Pinpoint the cell where the given text exists, returning its [X, Y] midpoint coordinate. 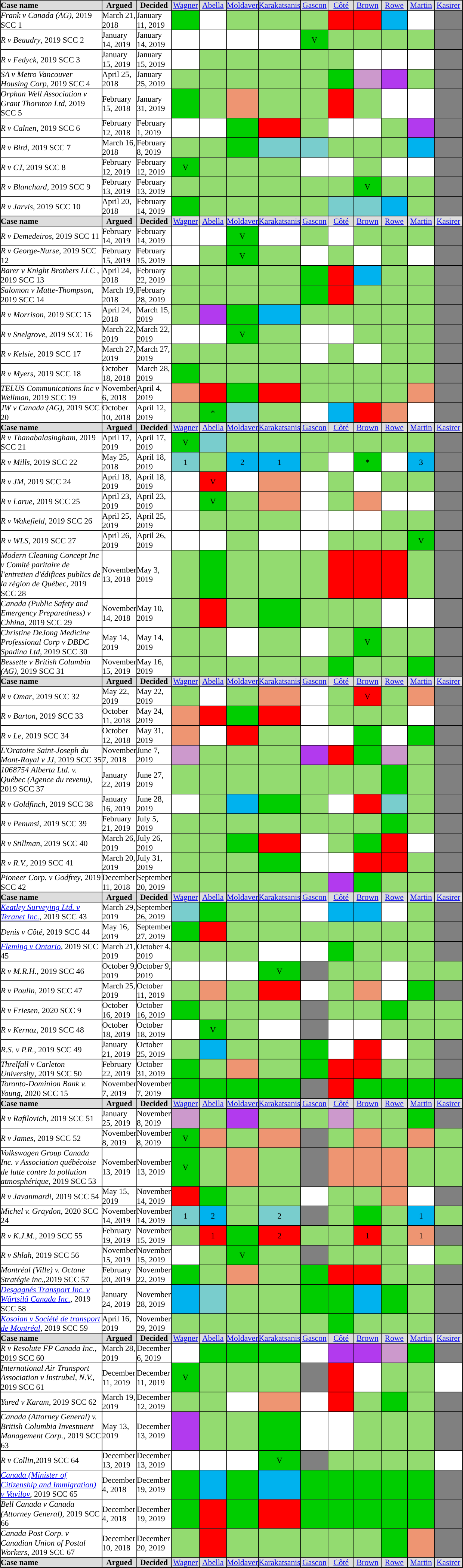
May 31, 2019 [154, 735]
February 28, 2019 [154, 295]
January 16, 2019 [120, 804]
Denis v Côté, 2019 SCC 44 [51, 932]
April 16, 2019 [120, 1323]
January 24, 2019 [120, 1299]
R v Friesen, 2020 SCC 9 [51, 1010]
R v Kernaz, 2019 SCC 48 [51, 1030]
Fleming v Ontario, 2019 SCC 45 [51, 951]
November 22, 2019 [154, 1275]
March 19, 2018 [120, 295]
R v Le, 2019 SCC 34 [51, 735]
December 10, 2018 [120, 1543]
December 20, 2019 [154, 1543]
3 [421, 462]
International Air Transport Association v Instrubel, N.V., 2019 SCC 61 [51, 1377]
Canada (Public Safety and Emergency Preparedness) v Chhina, 2019 SCC 29 [51, 613]
Volkswagen Group Canada Inc. v Association québécoise de lutte contre la pollution atmosphérique, 2019 SCC 53 [51, 1167]
September 27, 2019 [154, 932]
R v Resolute FP Canada Inc., 2019 SCC 60 [51, 1353]
R v James, 2019 SCC 52 [51, 1138]
JW v Canada (AG), 2019 SCC 20 [51, 413]
R v CJ, 2019 SCC 8 [51, 167]
Salomon v Matte-Thompson, 2019 SCC 14 [51, 295]
November 13, 2018 [120, 574]
September 20, 2019 [154, 882]
December 6, 2019 [154, 1353]
January 21, 2019 [120, 1049]
November 29, 2019 [154, 1323]
February 1, 2019 [154, 128]
October 25, 2019 [154, 1049]
March 26, 2019 [120, 843]
June 28, 2019 [154, 804]
October 31, 2019 [154, 1069]
May 10, 2019 [154, 613]
April 20, 2018 [120, 206]
December 11, 2018 [120, 882]
September 26, 2019 [154, 912]
Kosoian v Société de transport de Montréal, 2019 SCC 59 [51, 1323]
March 21, 2019 [120, 951]
April 25, 2018 [120, 79]
R v Stillman, 2019 SCC 40 [51, 843]
February 21, 2019 [120, 823]
October 11, 2018 [120, 716]
April 12, 2019 [154, 413]
March 16, 2018 [120, 147]
February 8, 2019 [154, 147]
November 14, 2018 [120, 613]
R v Shlah, 2019 SCC 56 [51, 1255]
R v Collin,2019 SCC 64 [51, 1460]
R v K.J.M., 2019 SCC 55 [51, 1235]
March 20, 2019 [120, 862]
November 28, 2019 [154, 1299]
R v Goldfinch, 2019 SCC 38 [51, 804]
October 12, 2018 [120, 735]
R v Fedyck, 2019 SCC 3 [51, 59]
R v Poulin, 2019 SCC 47 [51, 990]
Orphan Well Association v Grant Thornton Ltd, 2019 SCC 5 [51, 104]
May 15, 2019 [120, 1196]
R v M.R.H., 2019 SCC 46 [51, 971]
February 12, 2018 [120, 128]
May 3, 2019 [154, 574]
Keatley Surveying Ltd. v Teranet Inc., 2019 SCC 43 [51, 912]
Threlfall v Carleton University, 2019 SCC 50 [51, 1069]
R v George-Nurse, 2019 SCC 12 [51, 256]
May 13, 2019 [120, 1431]
Modern Cleaning Concept Inc v Comité paritaire de l'entretien d'édifices publics de la région de Québec, 2019 SCC 28 [51, 574]
Toronto-Dominion Bank v. Young, 2020 SCC 15 [51, 1089]
Christine DeJong Medicine Professional Corp v DBDC Spadina Ltd, 2019 SCC 30 [51, 642]
R v Javanmardi, 2019 SCC 54 [51, 1196]
R.S. v P.R., 2019 SCC 49 [51, 1049]
R v Snelgrove, 2019 SCC 16 [51, 334]
January 31, 2019 [154, 104]
R v Thanabalasingham, 2019 SCC 21 [51, 442]
1068754 Alberta Ltd. v. Québec (Agence du revenu), 2019 SCC 37 [51, 780]
May 24, 2019 [154, 716]
July 31, 2019 [154, 862]
Canada (Attorney General) v. British Columbia Investment Management Corp., 2019 SCC 63 [51, 1431]
Bell Canada v Canada (Attorney General), 2019 SCC 66 [51, 1514]
October 4, 2019 [154, 951]
December 12, 2019 [154, 1402]
March 21, 2018 [120, 20]
April 4, 2019 [154, 393]
R v WLS, 2019 SCC 27 [51, 540]
R v Myers, 2019 SCC 18 [51, 373]
R v Jarvis, 2019 SCC 10 [51, 206]
R v Rafilovich, 2019 SCC 51 [51, 1118]
February 19, 2019 [120, 1235]
R v Omar, 2019 SCC 32 [51, 696]
L'Oratoire Saint-Joseph du Mont-Royal v JJ, 2019 SCC 35 [51, 755]
R v Barton, 2019 SCC 33 [51, 716]
January 11, 2019 [154, 20]
July 26, 2019 [154, 843]
SA v Metro Vancouver Housing Corp, 2019 SCC 4 [51, 79]
R v Larue, 2019 SCC 25 [51, 501]
March 25, 2019 [120, 990]
R v Wakefield, 2019 SCC 26 [51, 521]
October 11, 2019 [154, 990]
October 18, 2018 [120, 373]
June 7, 2019 [154, 755]
R v Demedeiros, 2019 SCC 11 [51, 236]
R v Kelsie, 2019 SCC 17 [51, 354]
Desgagnés Transport Inc. v Wärtsilä Canada Inc., 2019 SCC 58 [51, 1299]
October 10, 2018 [120, 413]
R v Mills, 2019 SCC 22 [51, 462]
February 20, 2019 [120, 1275]
February 15, 2018 [120, 104]
Montréal (Ville) v. Octane Stratégie inc.,2019 SCC 57 [51, 1275]
Canada Post Corp. v Canadian Union of Postal Workers, 2019 SCC 67 [51, 1543]
R v Bird, 2019 SCC 7 [51, 147]
Bessette v British Columbia (AG), 2019 SCC 31 [51, 666]
R v Morrison, 2019 SCC 15 [51, 314]
Yared v Karam, 2019 SCC 62 [51, 1402]
Pioneer Corp. v Godfrey, 2019 SCC 42 [51, 882]
March 15, 2019 [154, 314]
November 7, 2018 [120, 755]
March 29, 2019 [120, 912]
R v JM, 2019 SCC 24 [51, 481]
March 19, 2019 [120, 1402]
TELUS Communications Inc v Wellman, 2019 SCC 19 [51, 393]
R v Calnen, 2019 SCC 6 [51, 128]
June 27, 2019 [154, 780]
R v Blanchard, 2019 SCC 9 [51, 186]
Michel v. Graydon, 2020 SCC 24 [51, 1216]
Canada (Minister of Citizenship and Immigration) v Vavilov, 2019 SCC 65 [51, 1485]
November 6, 2018 [120, 393]
January 22, 2019 [120, 780]
R v R.V., 2019 SCC 41 [51, 862]
July 5, 2019 [154, 823]
Barer v Knight Brothers LLC , 2019 SCC 13 [51, 275]
R v Beaudry, 2019 SCC 2 [51, 40]
May 25, 2018 [120, 462]
Frank v Canada (AG), 2019 SCC 1 [51, 20]
R v Penunsi, 2019 SCC 39 [51, 823]
